Find where the given text appears and provide that cell's center as [x, y] coordinate. 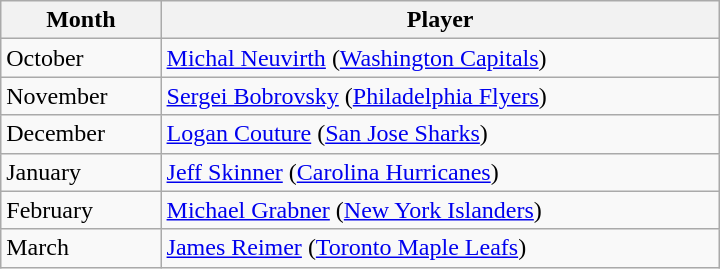
Michal Neuvirth (Washington Capitals) [440, 58]
January [81, 172]
March [81, 248]
Jeff Skinner (Carolina Hurricanes) [440, 172]
Michael Grabner (New York Islanders) [440, 210]
Month [81, 20]
October [81, 58]
Player [440, 20]
James Reimer (Toronto Maple Leafs) [440, 248]
Logan Couture (San Jose Sharks) [440, 134]
Sergei Bobrovsky (Philadelphia Flyers) [440, 96]
December [81, 134]
November [81, 96]
February [81, 210]
